Pinpoint the cell where the given text exists, returning its (X, Y) midpoint coordinate. 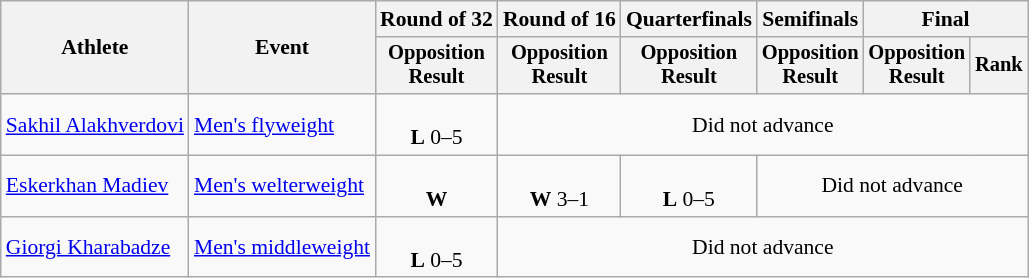
Men's flyweight (282, 124)
Round of 16 (560, 19)
Men's welterweight (282, 186)
W (436, 186)
Eskerkhan Madiev (95, 186)
Event (282, 48)
Sakhil Alakhverdovi (95, 124)
Final (945, 19)
Round of 32 (436, 19)
W 3–1 (560, 186)
Semifinals (810, 19)
Athlete (95, 48)
Rank (999, 66)
Giorgi Kharabadze (95, 248)
Quarterfinals (689, 19)
Men's middleweight (282, 248)
